Locate the cell with the specified text and output its (X, Y) center coordinate. 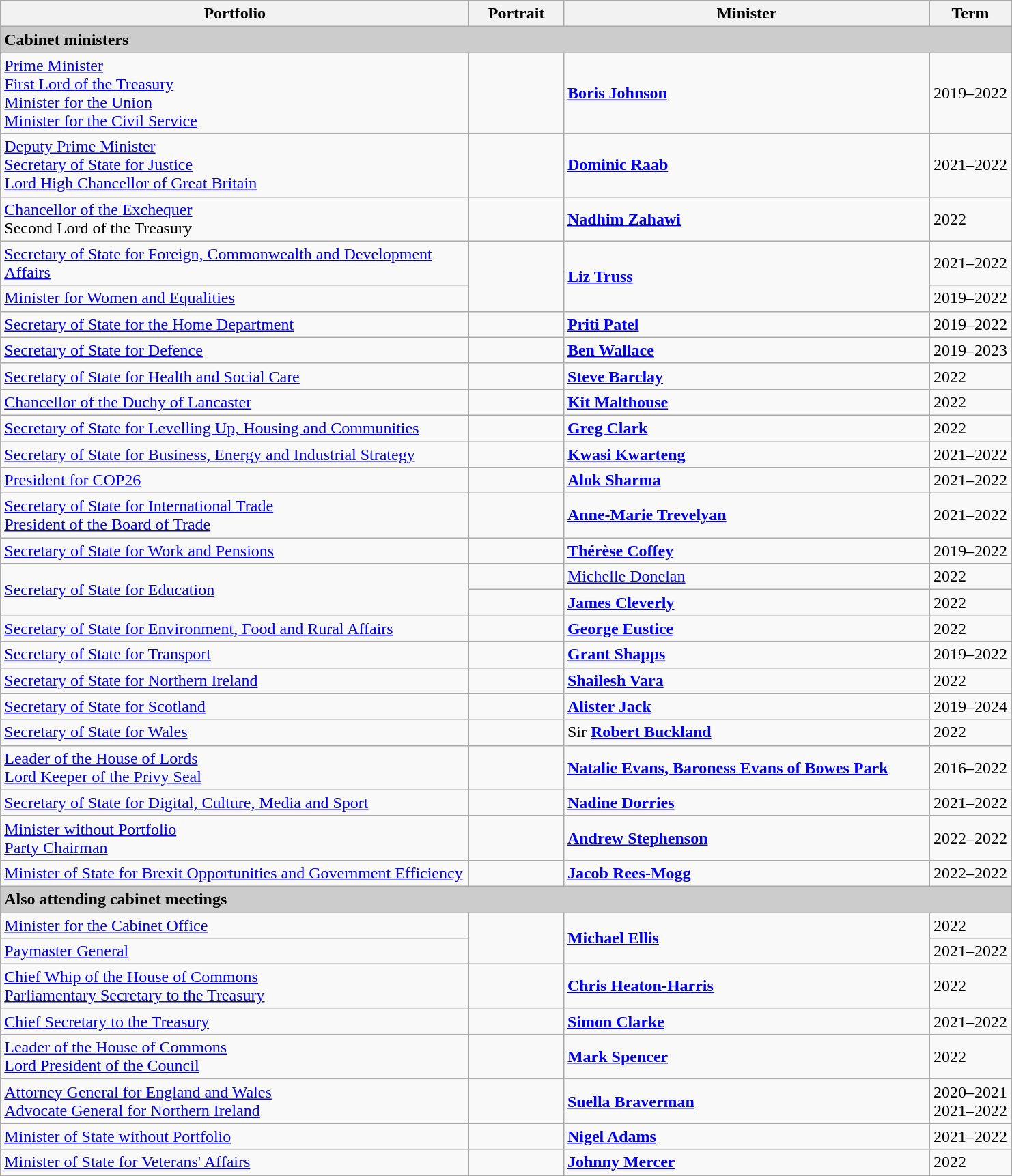
Secretary of State for the Home Department (235, 324)
Minister of State for Veterans' Affairs (235, 1162)
Nigel Adams (746, 1136)
Secretary of State for Business, Energy and Industrial Strategy (235, 454)
Secretary of State for Transport (235, 655)
Sir Robert Buckland (746, 732)
Secretary of State for Levelling Up, Housing and Communities (235, 428)
Liz Truss (746, 276)
Chief Secretary to the Treasury (235, 1022)
Paymaster General (235, 951)
Secretary of State for Environment, Food and Rural Affairs (235, 629)
Secretary of State for Digital, Culture, Media and Sport (235, 803)
Thérèse Coffey (746, 551)
Leader of the House of LordsLord Keeper of the Privy Seal (235, 767)
Anne-Marie Trevelyan (746, 516)
Michael Ellis (746, 938)
Secretary of State for Education (235, 590)
Chris Heaton-Harris (746, 987)
Alister Jack (746, 706)
Cabinet ministers (506, 40)
Boris Johnson (746, 93)
George Eustice (746, 629)
Minister of State without Portfolio (235, 1136)
Kit Malthouse (746, 402)
Portfolio (235, 14)
Minister (746, 14)
Minister without Portfolio Party Chairman (235, 838)
President for COP26 (235, 481)
Secretary of State for Health and Social Care (235, 376)
Attorney General for England and WalesAdvocate General for Northern Ireland (235, 1102)
Ben Wallace (746, 350)
Suella Braverman (746, 1102)
James Cleverly (746, 603)
Chancellor of the ExchequerSecond Lord of the Treasury (235, 218)
Secretary of State for Work and Pensions (235, 551)
Secretary of State for Scotland (235, 706)
Chief Whip of the House of CommonsParliamentary Secretary to the Treasury (235, 987)
2016–2022 (970, 767)
Nadhim Zahawi (746, 218)
Johnny Mercer (746, 1162)
Secretary of State for Defence (235, 350)
Dominic Raab (746, 165)
2019–2023 (970, 350)
2020–20212021–2022 (970, 1102)
Greg Clark (746, 428)
Kwasi Kwarteng (746, 454)
Jacob Rees-Mogg (746, 873)
Nadine Dorries (746, 803)
Portrait (516, 14)
Also attending cabinet meetings (506, 899)
Minister of State for Brexit Opportunities and Government Efficiency (235, 873)
Secretary of State for Northern Ireland (235, 680)
Natalie Evans, Baroness Evans of Bowes Park (746, 767)
Leader of the House of CommonsLord President of the Council (235, 1057)
Secretary of State for Wales (235, 732)
Minister for Women and Equalities (235, 298)
Shailesh Vara (746, 680)
Steve Barclay (746, 376)
Term (970, 14)
Priti Patel (746, 324)
2019–2024 (970, 706)
Andrew Stephenson (746, 838)
Minister for the Cabinet Office (235, 925)
Alok Sharma (746, 481)
Secretary of State for International TradePresident of the Board of Trade (235, 516)
Secretary of State for Foreign, Commonwealth and Development Affairs (235, 263)
Michelle Donelan (746, 577)
Deputy Prime MinisterSecretary of State for JusticeLord High Chancellor of Great Britain (235, 165)
Mark Spencer (746, 1057)
Prime MinisterFirst Lord of the TreasuryMinister for the UnionMinister for the Civil Service (235, 93)
Chancellor of the Duchy of Lancaster (235, 402)
Simon Clarke (746, 1022)
Grant Shapps (746, 655)
